For the text-containing cell, return its midpoint in (x, y) coordinate format. 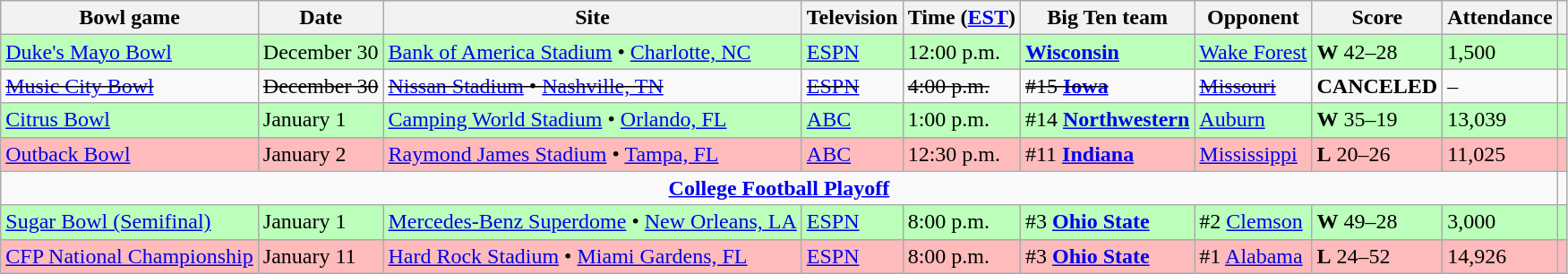
Time (EST) (962, 18)
W 35–19 (1377, 120)
Hard Rock Stadium • Miami Gardens, FL (593, 256)
3,000 (1500, 222)
Big Ten team (1107, 18)
CFP National Championship (130, 256)
Mississippi (1254, 154)
#11 Indiana (1107, 154)
11,025 (1500, 154)
Television (853, 18)
College Football Playoff (779, 188)
Score (1377, 18)
#15 Iowa (1107, 86)
CANCELED (1377, 86)
#1 Alabama (1254, 256)
1,500 (1500, 52)
Citrus Bowl (130, 120)
Outback Bowl (130, 154)
L 20–26 (1377, 154)
Opponent (1254, 18)
Site (593, 18)
#14 Northwestern (1107, 120)
Sugar Bowl (Semifinal) (130, 222)
Date (321, 18)
Bowl game (130, 18)
Nissan Stadium • Nashville, TN (593, 86)
Wisconsin (1107, 52)
Mercedes-Benz Superdome • New Orleans, LA (593, 222)
L 24–52 (1377, 256)
Wake Forest (1254, 52)
Missouri (1254, 86)
Attendance (1500, 18)
#2 Clemson (1254, 222)
Camping World Stadium • Orlando, FL (593, 120)
Duke's Mayo Bowl (130, 52)
Music City Bowl (130, 86)
4:00 p.m. (962, 86)
January 2 (321, 154)
12:30 p.m. (962, 154)
– (1500, 86)
Raymond James Stadium • Tampa, FL (593, 154)
Bank of America Stadium • Charlotte, NC (593, 52)
12:00 p.m. (962, 52)
13,039 (1500, 120)
W 49–28 (1377, 222)
January 11 (321, 256)
1:00 p.m. (962, 120)
W 42–28 (1377, 52)
Auburn (1254, 120)
14,926 (1500, 256)
